Identify which cell holds the provided text, then report its [x, y] central coordinate. 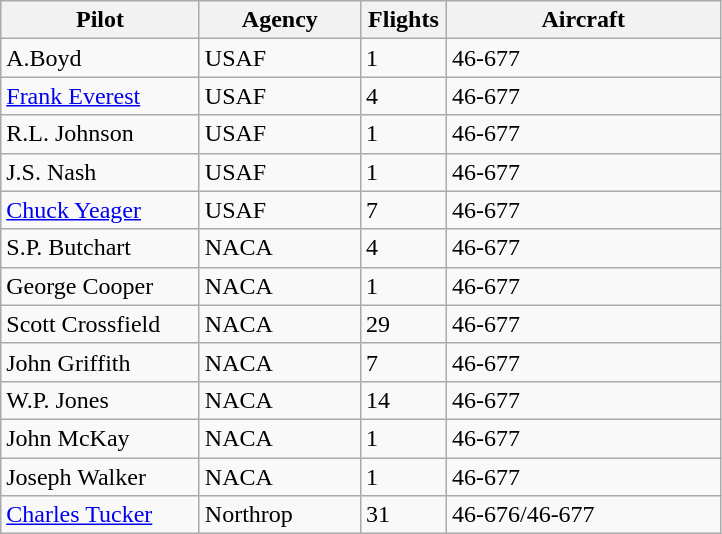
A.Boyd [100, 58]
Chuck Yeager [100, 210]
31 [403, 515]
S.P. Butchart [100, 248]
John McKay [100, 438]
Frank Everest [100, 96]
14 [403, 400]
George Cooper [100, 286]
Northrop [280, 515]
John Griffith [100, 362]
R.L. Johnson [100, 134]
29 [403, 324]
J.S. Nash [100, 172]
Scott Crossfield [100, 324]
Flights [403, 20]
Joseph Walker [100, 477]
Aircraft [583, 20]
46-676/46-677 [583, 515]
Agency [280, 20]
Pilot [100, 20]
W.P. Jones [100, 400]
Charles Tucker [100, 515]
